Find where the given text appears and provide that cell's center as (X, Y) coordinate. 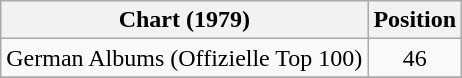
Chart (1979) (184, 20)
German Albums (Offizielle Top 100) (184, 58)
46 (415, 58)
Position (415, 20)
